Extract the (x, y) coordinate from the center of the cell holding the provided text.  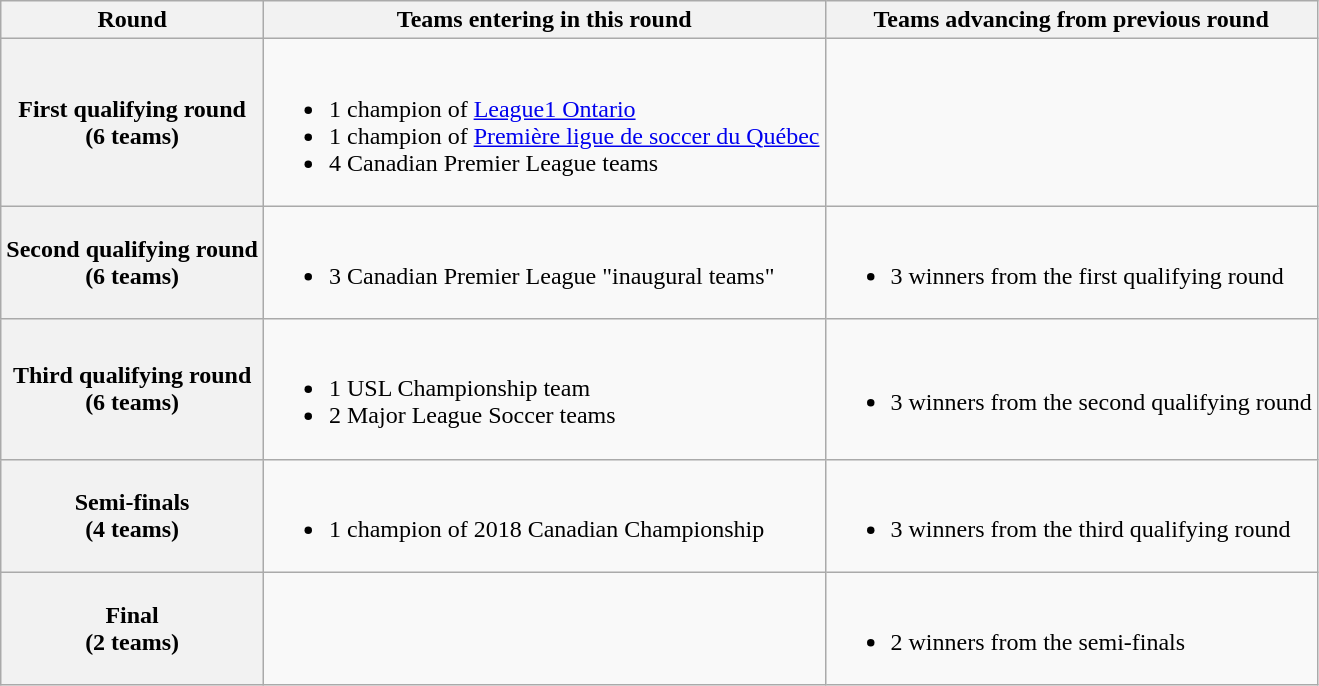
Teams advancing from previous round (1071, 20)
3 winners from the first qualifying round (1071, 262)
First qualifying round(6 teams) (132, 122)
Final(2 teams) (132, 628)
3 Canadian Premier League "inaugural teams" (544, 262)
3 winners from the second qualifying round (1071, 389)
1 USL Championship team2 Major League Soccer teams (544, 389)
Semi-finals(4 teams) (132, 516)
3 winners from the third qualifying round (1071, 516)
Round (132, 20)
2 winners from the semi-finals (1071, 628)
Third qualifying round(6 teams) (132, 389)
Teams entering in this round (544, 20)
Second qualifying round(6 teams) (132, 262)
1 champion of 2018 Canadian Championship (544, 516)
1 champion of League1 Ontario1 champion of Première ligue de soccer du Québec4 Canadian Premier League teams (544, 122)
